Determine the (X, Y) coordinate at the center of the cell enclosing the given text.  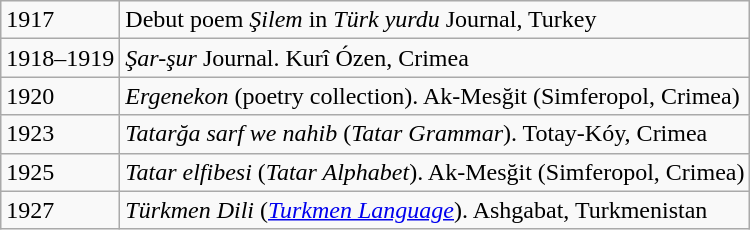
1918–1919 (60, 58)
1927 (60, 210)
Şar-şur Journal. Kurî Ózen, Crimea (435, 58)
1923 (60, 134)
1925 (60, 172)
Debut poem Şilem in Türk yurdu Journal, Turkey (435, 20)
1920 (60, 96)
Tatarğa sarf we nahib (Tatar Grammar). Totay-Kóy, Crimea (435, 134)
Türkmen Dili (Turkmen Language). Ashgabat, Turkmenistan (435, 210)
1917 (60, 20)
Ergenekon (poetry collection). Ak-Mesğit (Simferopol, Crimea) (435, 96)
Tatar elfibesi (Tatar Alphabet). Ak-Mesğit (Simferopol, Crimea) (435, 172)
